Search for the cell housing the specified text and yield its (x, y) center coordinate. 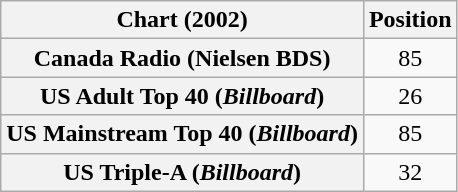
US Mainstream Top 40 (Billboard) (182, 134)
32 (410, 172)
26 (410, 96)
Canada Radio (Nielsen BDS) (182, 58)
Chart (2002) (182, 20)
US Adult Top 40 (Billboard) (182, 96)
Position (410, 20)
US Triple-A (Billboard) (182, 172)
